Locate the cell with the specified text and output its [x, y] center coordinate. 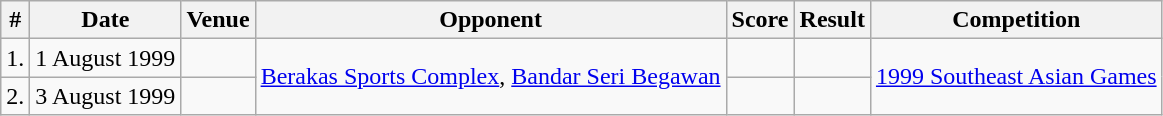
3 August 1999 [106, 96]
Score [760, 20]
Competition [1016, 20]
Venue [218, 20]
Opponent [490, 20]
1. [16, 58]
# [16, 20]
2. [16, 96]
1 August 1999 [106, 58]
Berakas Sports Complex, Bandar Seri Begawan [490, 77]
Date [106, 20]
Result [832, 20]
1999 Southeast Asian Games [1016, 77]
